Capture the cell that displays the provided text and extract its (X, Y) central coordinate. 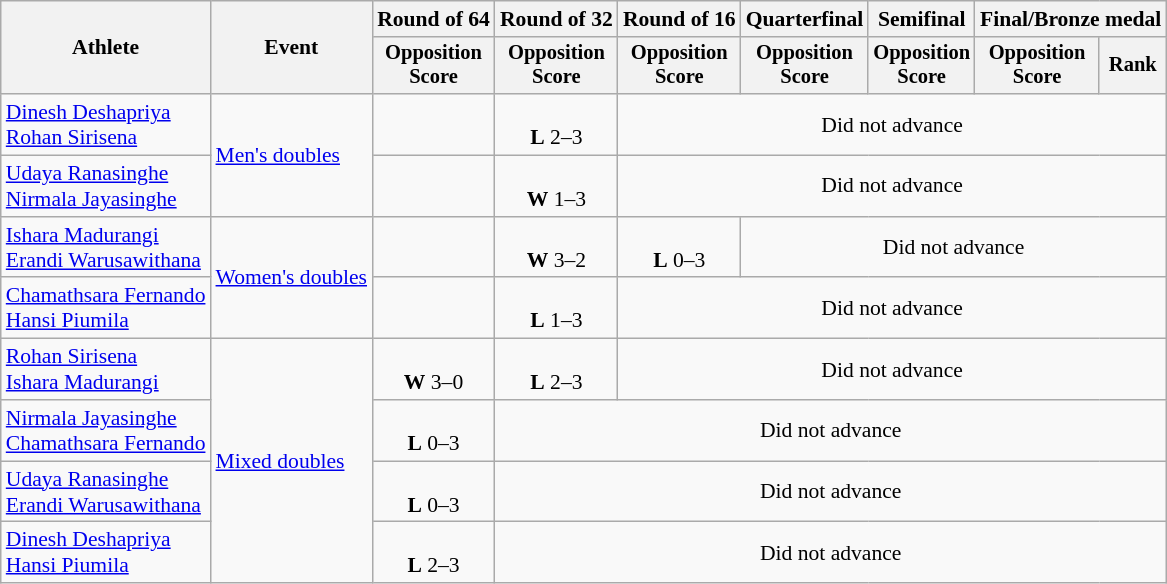
Udaya RanasingheErandi Warusawithana (106, 492)
Event (291, 48)
Round of 64 (434, 19)
Rank (1132, 66)
Men's doubles (291, 155)
L 1–3 (556, 308)
W 3–2 (556, 248)
Round of 32 (556, 19)
Dinesh DeshapriyaHansi Piumila (106, 552)
Semifinal (922, 19)
Final/Bronze medal (1070, 19)
Rohan SirisenaIshara Madurangi (106, 370)
Udaya RanasingheNirmala Jayasinghe (106, 186)
Quarterfinal (805, 19)
Nirmala JayasingheChamathsara Fernando (106, 430)
Women's doubles (291, 278)
Mixed doubles (291, 461)
Dinesh DeshapriyaRohan Sirisena (106, 124)
Chamathsara FernandoHansi Piumila (106, 308)
Ishara MadurangiErandi Warusawithana (106, 248)
W 1–3 (556, 186)
Round of 16 (680, 19)
W 3–0 (434, 370)
Athlete (106, 48)
